Identify which cell holds the provided text, then report its (x, y) central coordinate. 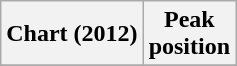
Chart (2012) (72, 34)
Peak position (189, 34)
